Detect which cell encompasses the target text, then output its [x, y] center coordinate. 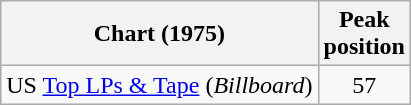
Chart (1975) [160, 34]
US Top LPs & Tape (Billboard) [160, 85]
57 [364, 85]
Peakposition [364, 34]
